Search for the cell housing the specified text and yield its [x, y] center coordinate. 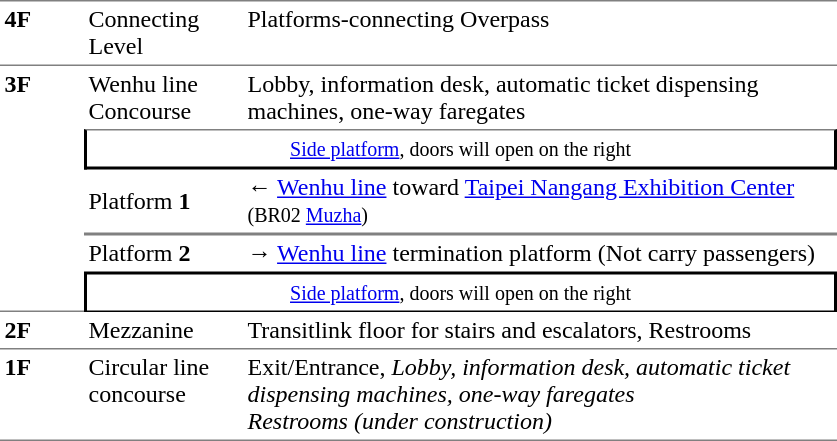
3F [42, 189]
← Wenhu line toward Taipei Nangang Exhibition Center (BR02 Muzha) [540, 202]
2F [42, 331]
Transitlink floor for stairs and escalators, Restrooms [540, 331]
Lobby, information desk, automatic ticket dispensing machines, one-way faregates [540, 98]
Wenhu line Concourse [164, 98]
4F [42, 33]
Platform 2 [164, 253]
Mezzanine [164, 331]
Connecting Level [164, 33]
Platforms-connecting Overpass [540, 33]
Platform 1 [164, 202]
→ Wenhu line termination platform (Not carry passengers) [540, 253]
